Detect which cell encompasses the target text, then output its [X, Y] center coordinate. 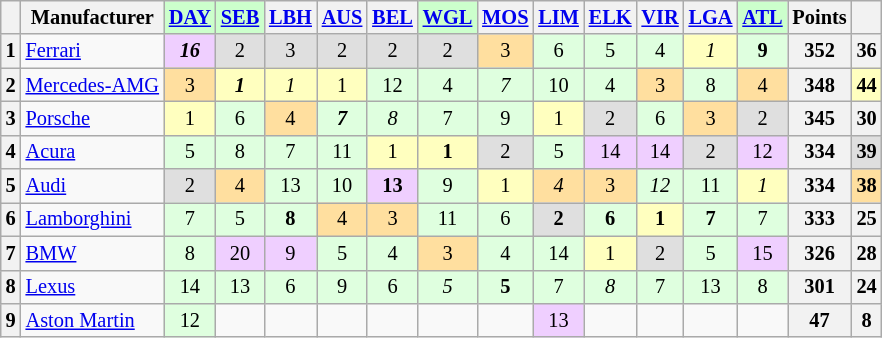
47 [820, 320]
333 [820, 219]
LGA [711, 17]
38 [867, 186]
36 [867, 51]
Acura [92, 152]
LBH [290, 17]
BEL [392, 17]
348 [820, 85]
Ferrari [92, 51]
VIR [660, 17]
39 [867, 152]
MOS [505, 17]
352 [820, 51]
Lamborghini [92, 219]
15 [762, 253]
30 [867, 118]
Mercedes-AMG [92, 85]
20 [240, 253]
24 [867, 287]
WGL [448, 17]
Lexus [92, 287]
Aston Martin [92, 320]
Audi [92, 186]
301 [820, 287]
SEB [240, 17]
28 [867, 253]
Manufacturer [92, 17]
345 [820, 118]
326 [820, 253]
LIM [558, 17]
Points [820, 17]
BMW [92, 253]
44 [867, 85]
16 [190, 51]
AUS [342, 17]
DAY [190, 17]
25 [867, 219]
ELK [610, 17]
Porsche [92, 118]
ATL [762, 17]
